Determine the (x, y) coordinate at the center of the cell enclosing the given text.  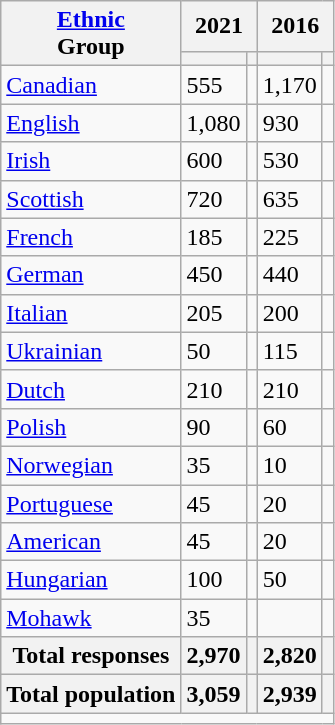
EthnicGroup (91, 34)
440 (290, 275)
60 (290, 427)
Total population (91, 694)
450 (214, 275)
115 (290, 351)
10 (290, 465)
2,820 (290, 656)
Norwegian (91, 465)
600 (214, 161)
185 (214, 237)
Polish (91, 427)
French (91, 237)
720 (214, 199)
Canadian (91, 85)
German (91, 275)
1,080 (214, 123)
930 (290, 123)
2,970 (214, 656)
200 (290, 313)
100 (214, 580)
Dutch (91, 389)
3,059 (214, 694)
2021 (219, 26)
635 (290, 199)
530 (290, 161)
205 (214, 313)
Irish (91, 161)
2016 (295, 26)
2,939 (290, 694)
1,170 (290, 85)
Scottish (91, 199)
Total responses (91, 656)
Italian (91, 313)
Ukrainian (91, 351)
English (91, 123)
Mohawk (91, 618)
Hungarian (91, 580)
90 (214, 427)
Portuguese (91, 503)
American (91, 542)
555 (214, 85)
225 (290, 237)
